For the text-containing cell, return its midpoint in (X, Y) coordinate format. 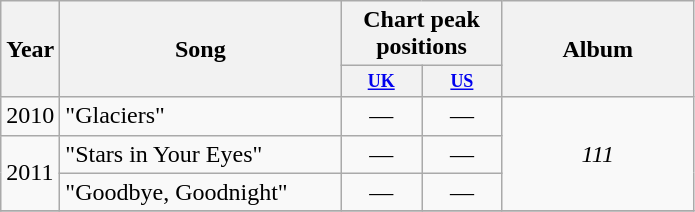
Album (598, 49)
Year (30, 49)
2010 (30, 116)
111 (598, 154)
"Stars in Your Eyes" (200, 154)
US (462, 82)
2011 (30, 173)
UK (382, 82)
"Goodbye, Goodnight" (200, 192)
Song (200, 49)
Chart peak positions (422, 34)
"Glaciers" (200, 116)
